Pinpoint the cell where the given text exists, returning its (x, y) midpoint coordinate. 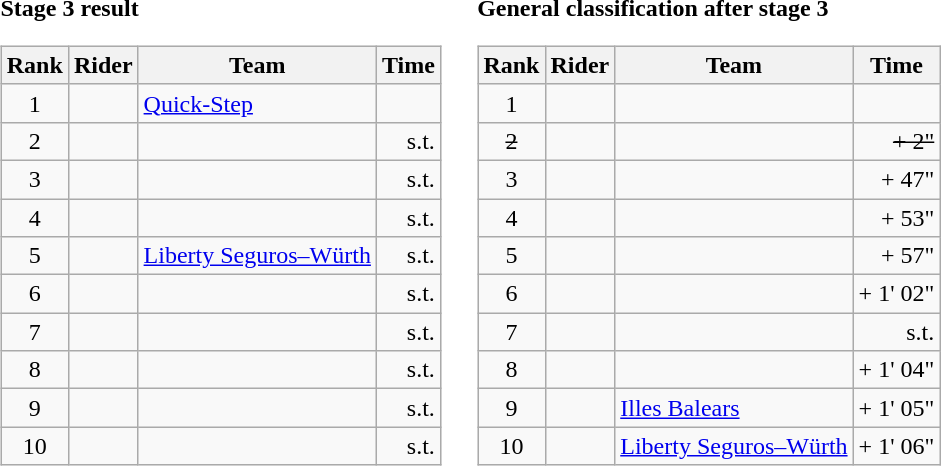
+ 57" (896, 256)
Quick-Step (257, 103)
+ 1' 02" (896, 294)
+ 1' 04" (896, 370)
+ 1' 06" (896, 446)
Illes Balears (734, 408)
+ 47" (896, 179)
+ 2" (896, 141)
+ 1' 05" (896, 408)
+ 53" (896, 217)
